Capture the cell that displays the provided text and extract its (x, y) central coordinate. 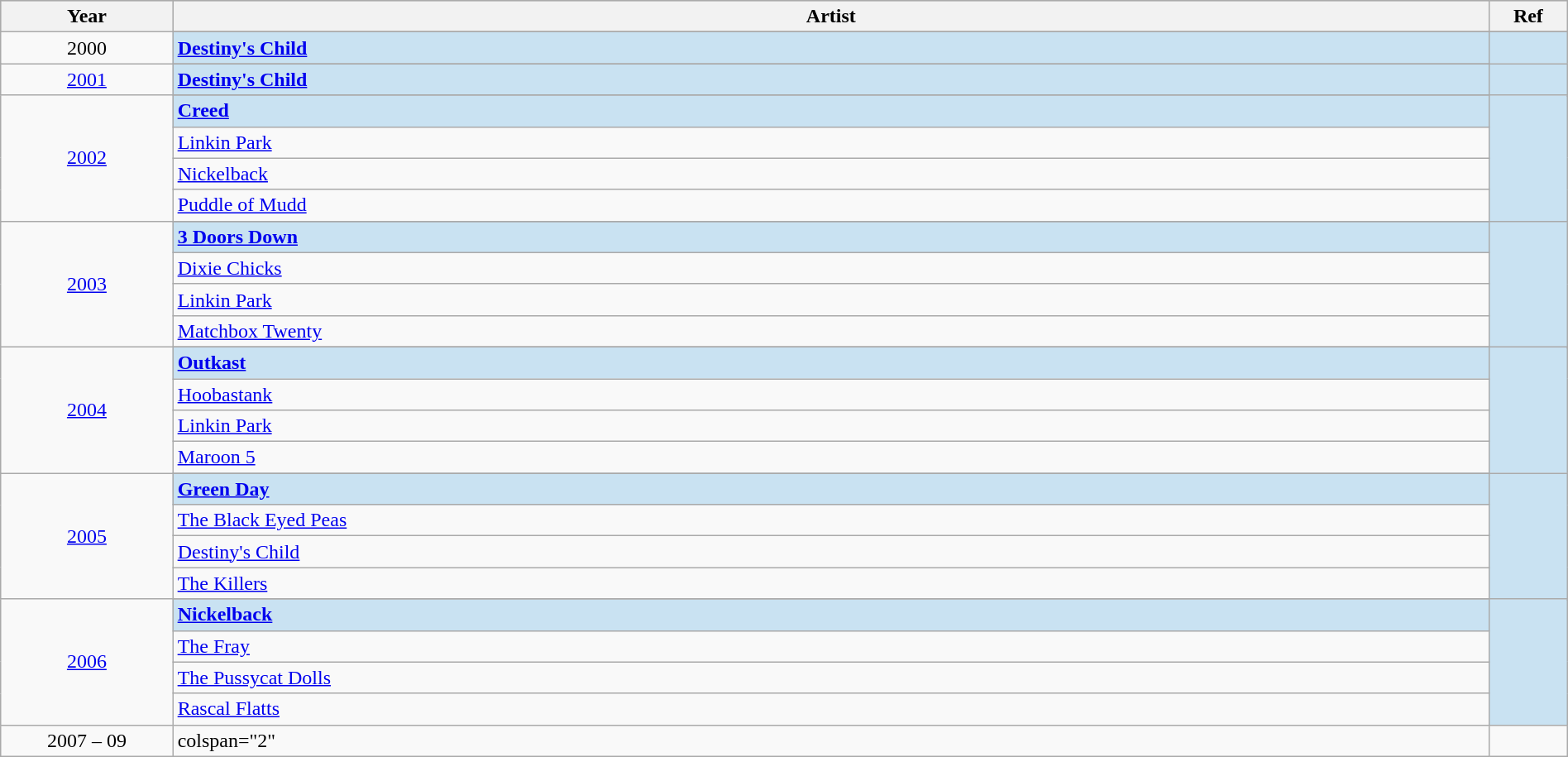
3 Doors Down (830, 237)
2005 (87, 536)
Matchbox Twenty (830, 331)
Hoobastank (830, 395)
Dixie Chicks (830, 268)
Year (87, 17)
2006 (87, 662)
2000 (87, 48)
Maroon 5 (830, 458)
Creed (830, 111)
Green Day (830, 489)
2004 (87, 410)
2002 (87, 158)
The Killers (830, 583)
Ref (1528, 17)
The Black Eyed Peas (830, 520)
2007 – 09 (87, 740)
Puddle of Mudd (830, 205)
2003 (87, 284)
Rascal Flatts (830, 709)
The Pussycat Dolls (830, 678)
The Fray (830, 646)
colspan="2" (830, 740)
2001 (87, 79)
Artist (830, 17)
Outkast (830, 362)
